Locate the cell with the specified text and output its (x, y) center coordinate. 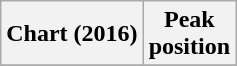
Chart (2016) (72, 34)
Peakposition (189, 34)
